For the text-containing cell, return its midpoint in (X, Y) coordinate format. 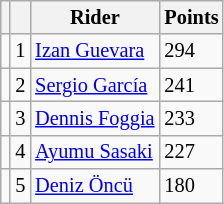
1 (20, 51)
Points (191, 17)
Deniz Öncü (94, 186)
Sergio García (94, 85)
2 (20, 85)
Rider (94, 17)
180 (191, 186)
294 (191, 51)
227 (191, 152)
3 (20, 118)
241 (191, 85)
233 (191, 118)
5 (20, 186)
Izan Guevara (94, 51)
Ayumu Sasaki (94, 152)
4 (20, 152)
Dennis Foggia (94, 118)
